Search for the cell housing the specified text and yield its [X, Y] center coordinate. 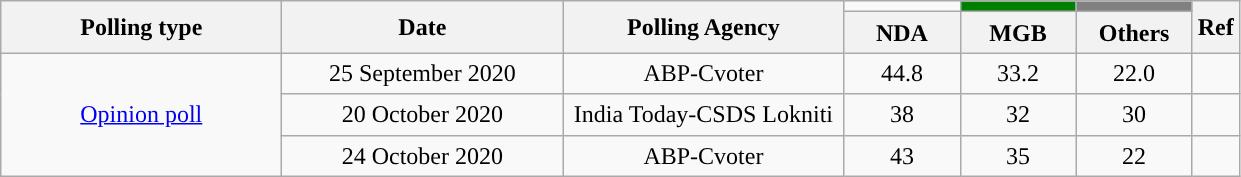
43 [902, 156]
NDA [902, 32]
Polling Agency [704, 27]
32 [1018, 114]
Others [1134, 32]
33.2 [1018, 74]
24 October 2020 [422, 156]
44.8 [902, 74]
35 [1018, 156]
Date [422, 27]
38 [902, 114]
Ref [1216, 27]
India Today-CSDS Lokniti [704, 114]
MGB [1018, 32]
25 September 2020 [422, 74]
20 October 2020 [422, 114]
Opinion poll [142, 114]
22 [1134, 156]
Polling type [142, 27]
30 [1134, 114]
22.0 [1134, 74]
